Locate the cell with the specified text and output its [x, y] center coordinate. 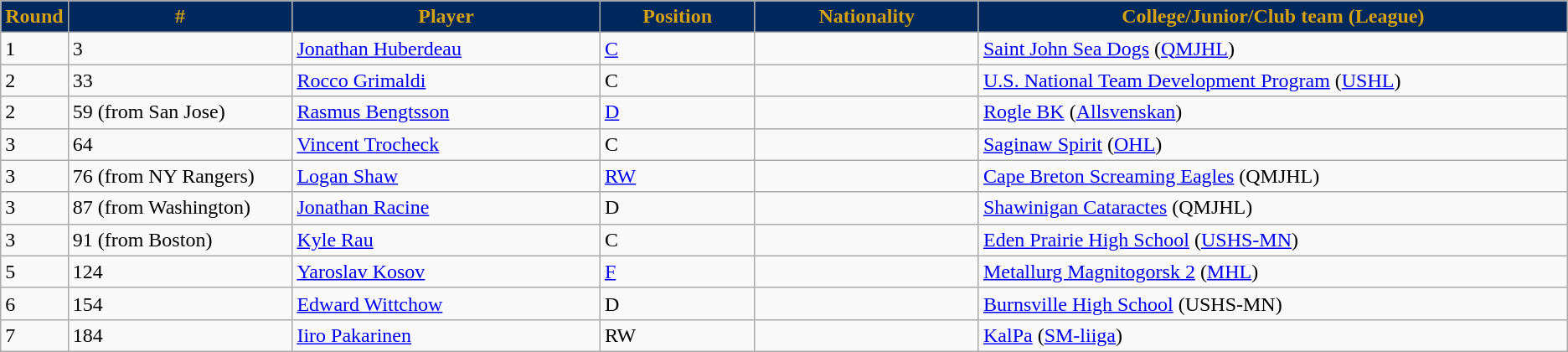
Nationality [866, 17]
KalPa (SM-liiga) [1273, 335]
87 (from Washington) [180, 208]
F [677, 272]
33 [180, 80]
Saint John Sea Dogs (QMJHL) [1273, 49]
7 [34, 335]
91 (from Boston) [180, 240]
Round [34, 17]
College/Junior/Club team (League) [1273, 17]
Eden Prairie High School (USHS-MN) [1273, 240]
Iiro Pakarinen [446, 335]
Vincent Trocheck [446, 144]
Rocco Grimaldi [446, 80]
Position [677, 17]
Edward Wittchow [446, 303]
Cape Breton Screaming Eagles (QMJHL) [1273, 176]
Yaroslav Kosov [446, 272]
Rogle BK (Allsvenskan) [1273, 112]
Rasmus Bengtsson [446, 112]
Metallurg Magnitogorsk 2 (MHL) [1273, 272]
76 (from NY Rangers) [180, 176]
Saginaw Spirit (OHL) [1273, 144]
64 [180, 144]
59 (from San Jose) [180, 112]
Player [446, 17]
Jonathan Huberdeau [446, 49]
Jonathan Racine [446, 208]
184 [180, 335]
Burnsville High School (USHS-MN) [1273, 303]
U.S. National Team Development Program (USHL) [1273, 80]
6 [34, 303]
Logan Shaw [446, 176]
# [180, 17]
124 [180, 272]
5 [34, 272]
Shawinigan Cataractes (QMJHL) [1273, 208]
154 [180, 303]
Kyle Rau [446, 240]
1 [34, 49]
